Locate the cell with the specified text and output its [x, y] center coordinate. 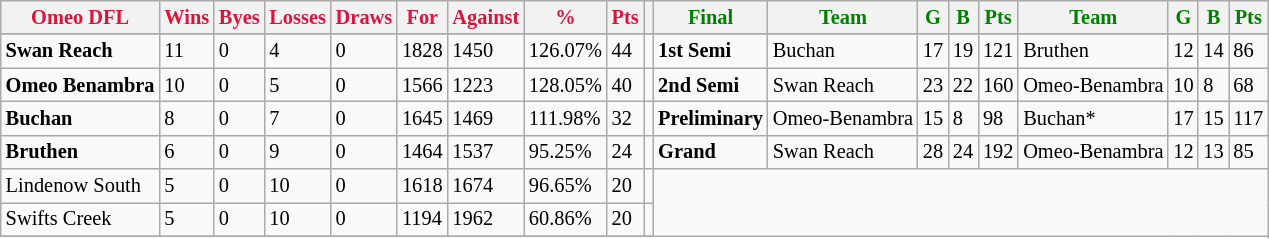
1962 [486, 219]
Grand [710, 152]
1223 [486, 85]
1674 [486, 186]
1645 [422, 118]
13 [1213, 152]
7 [297, 118]
6 [186, 152]
For [422, 17]
85 [1248, 152]
1618 [422, 186]
22 [963, 85]
% [566, 17]
68 [1248, 85]
1566 [422, 85]
2nd Semi [710, 85]
Losses [297, 17]
1194 [422, 219]
Omeo Benambra [80, 85]
Swifts Creek [80, 219]
1469 [486, 118]
1450 [486, 51]
Omeo DFL [80, 17]
160 [998, 85]
Buchan* [1093, 118]
128.05% [566, 85]
86 [1248, 51]
Wins [186, 17]
117 [1248, 118]
14 [1213, 51]
1464 [422, 152]
11 [186, 51]
Preliminary [710, 118]
40 [626, 85]
192 [998, 152]
19 [963, 51]
126.07% [566, 51]
96.65% [566, 186]
60.86% [566, 219]
1st Semi [710, 51]
28 [933, 152]
95.25% [566, 152]
4 [297, 51]
98 [998, 118]
1537 [486, 152]
23 [933, 85]
Byes [239, 17]
Draws [364, 17]
1828 [422, 51]
121 [998, 51]
44 [626, 51]
Lindenow South [80, 186]
Final [710, 17]
Against [486, 17]
32 [626, 118]
111.98% [566, 118]
9 [297, 152]
